Detect which cell encompasses the target text, then output its [X, Y] center coordinate. 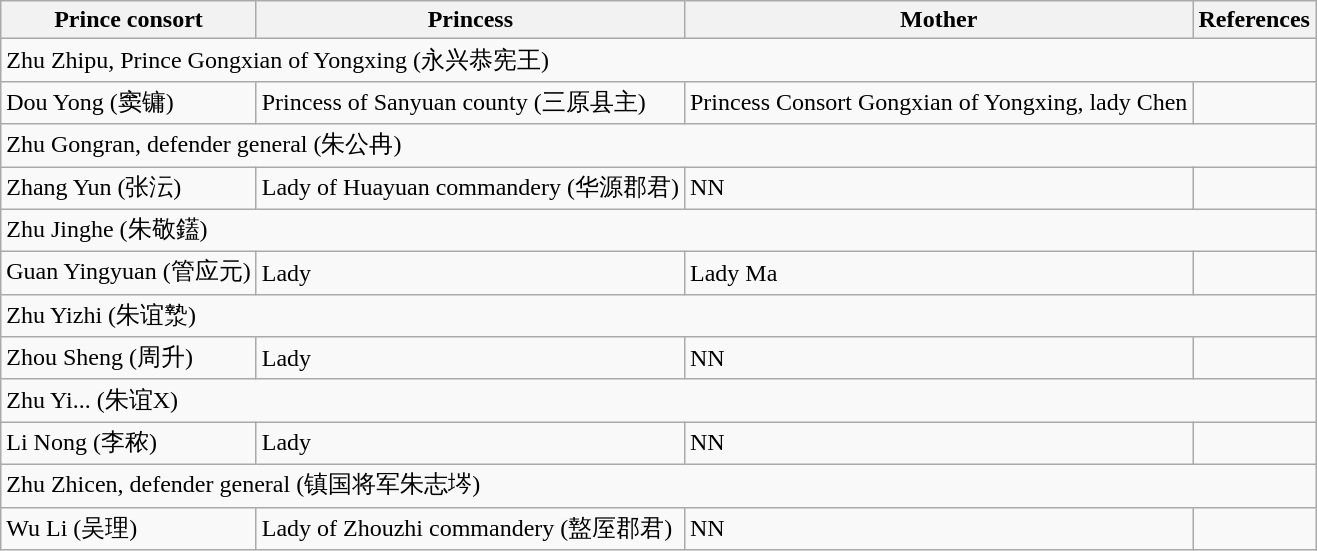
Princess Consort Gongxian of Yongxing, lady Chen [938, 102]
Zhu Yi... (朱谊X) [658, 400]
Guan Yingyuan (管应元) [128, 274]
Lady of Zhouzhi commandery (盩厔郡君) [470, 528]
Princess [470, 20]
Li Nong (李秾) [128, 444]
Lady of Huayuan commandery (华源郡君) [470, 188]
Zhu Yizhi (朱谊漐) [658, 316]
Mother [938, 20]
Zhou Sheng (周升) [128, 358]
Dou Yong (窦镛) [128, 102]
Wu Li (吴理) [128, 528]
References [1254, 20]
Lady Ma [938, 274]
Prince consort [128, 20]
Princess of Sanyuan county (三原县主) [470, 102]
Zhu Gongran, defender general (朱公冉) [658, 146]
Zhu Zhicen, defender general (镇国将军朱志埁) [658, 486]
Zhu Jinghe (朱敬鑉) [658, 230]
Zhang Yun (张沄) [128, 188]
Zhu Zhipu, Prince Gongxian of Yongxing (永兴恭宪王) [658, 60]
